Capture the cell that displays the provided text and extract its [X, Y] central coordinate. 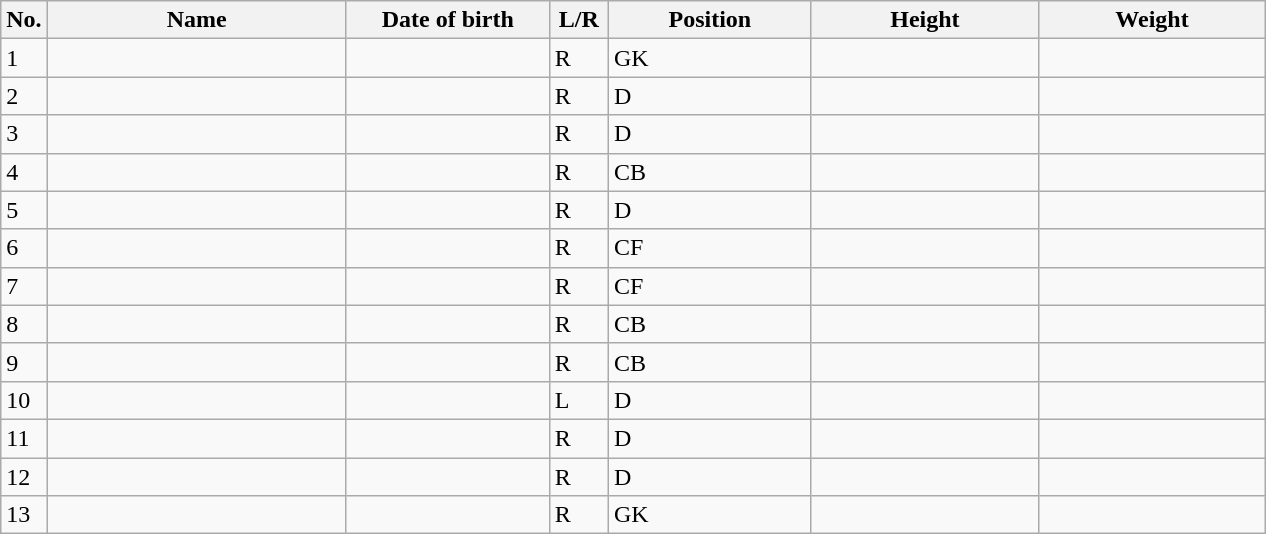
12 [24, 477]
L [578, 400]
Height [924, 20]
7 [24, 286]
11 [24, 438]
5 [24, 210]
Position [710, 20]
1 [24, 58]
4 [24, 172]
9 [24, 362]
8 [24, 324]
3 [24, 134]
6 [24, 248]
13 [24, 515]
Weight [1152, 20]
Name [196, 20]
2 [24, 96]
Date of birth [448, 20]
L/R [578, 20]
10 [24, 400]
No. [24, 20]
